Pinpoint the cell where the given text exists, returning its [X, Y] midpoint coordinate. 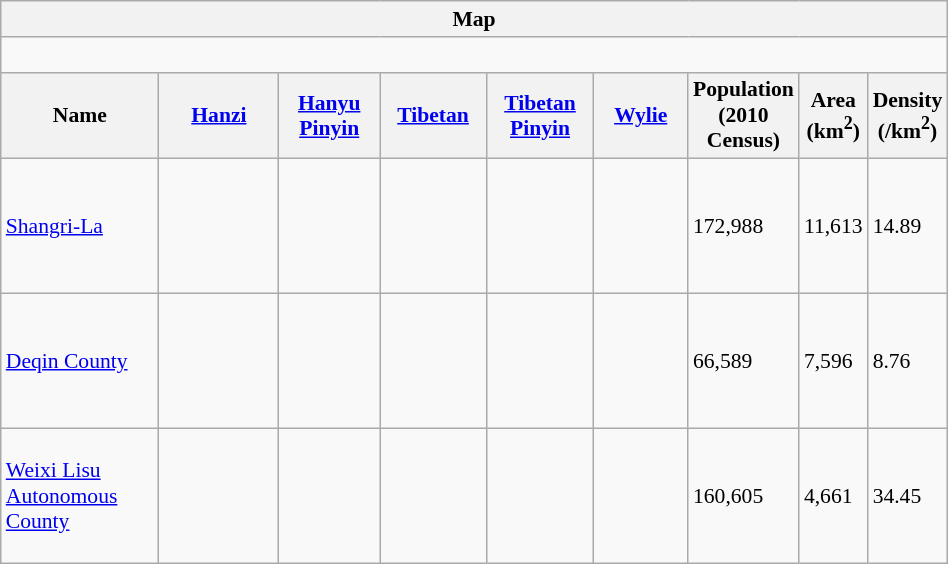
Population(2010 Census) [744, 116]
Hanyu Pinyin [330, 116]
Name [80, 116]
11,613 [834, 226]
14.89 [908, 226]
Hanzi [219, 116]
Weixi Lisu Autonomous County [80, 496]
160,605 [744, 496]
8.76 [908, 362]
Map [474, 19]
7,596 [834, 362]
34.45 [908, 496]
Shangri-La [80, 226]
Deqin County [80, 362]
Wylie [640, 116]
172,988 [744, 226]
4,661 [834, 496]
Tibetan Pinyin [540, 116]
66,589 [744, 362]
Area (km2) [834, 116]
Tibetan [434, 116]
Density(/km2) [908, 116]
